Provide the (X, Y) coordinate of the cell's center where the given text is located.  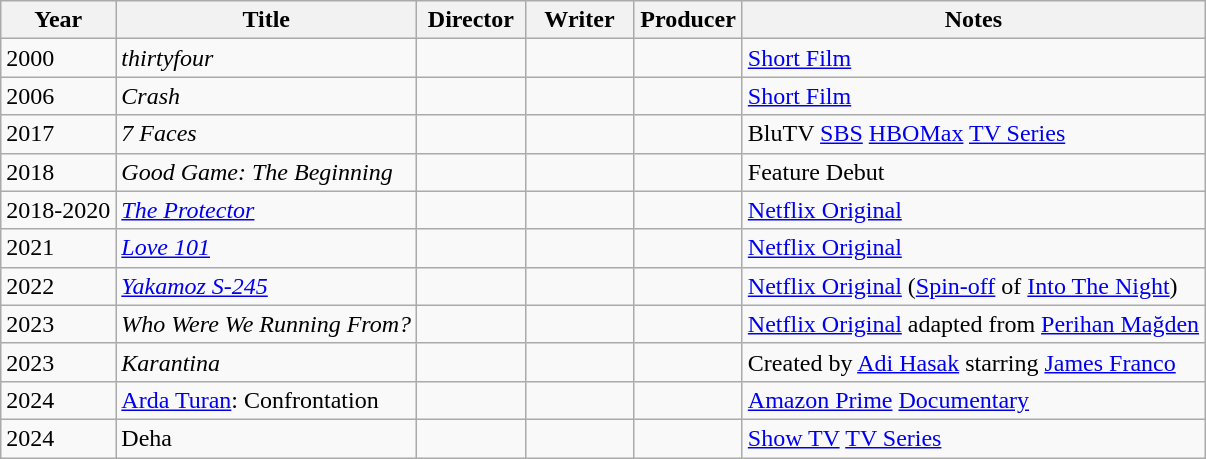
Yakamoz S-245 (266, 286)
Netflix Original (Spin-off of Into The Night) (973, 286)
Deha (266, 438)
Love 101 (266, 248)
Notes (973, 20)
Year (58, 20)
Show TV TV Series (973, 438)
Producer (688, 20)
Created by Adi Hasak starring James Franco (973, 362)
2006 (58, 96)
Who Were We Running From? (266, 324)
2000 (58, 58)
2022 (58, 286)
2018 (58, 172)
Good Game: The Beginning (266, 172)
7 Faces (266, 134)
Feature Debut (973, 172)
2017 (58, 134)
Crash (266, 96)
Arda Turan: Confrontation (266, 400)
The Protector (266, 210)
thirtyfour (266, 58)
Writer (580, 20)
Karantina (266, 362)
BluTV SBS HBOMax TV Series (973, 134)
2021 (58, 248)
Director (472, 20)
Amazon Prime Documentary (973, 400)
Netflix Original adapted from Perihan Mağden (973, 324)
2018-2020 (58, 210)
Title (266, 20)
